Return the (X, Y) coordinate for the center point of the cell that contains the specified text.  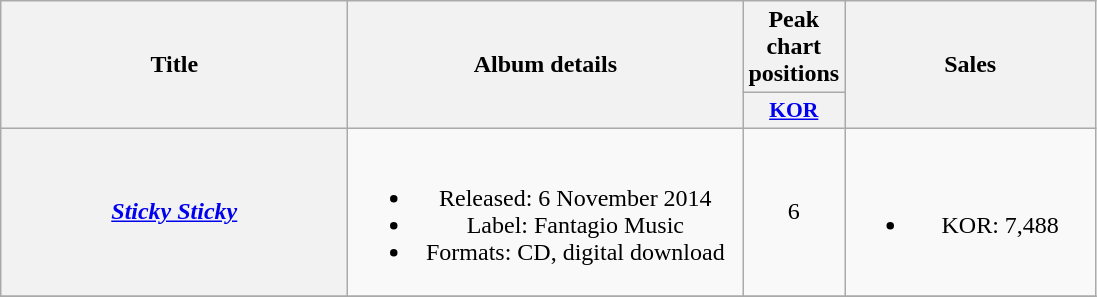
Album details (546, 65)
KOR (794, 111)
Released: 6 November 2014Label: Fantagio MusicFormats: CD, digital download (546, 212)
Sticky Sticky (174, 212)
Title (174, 65)
6 (794, 212)
Sales (970, 65)
KOR: 7,488 (970, 212)
Peak chart positions (794, 47)
